Return [x, y] of the center of cell containing provided text 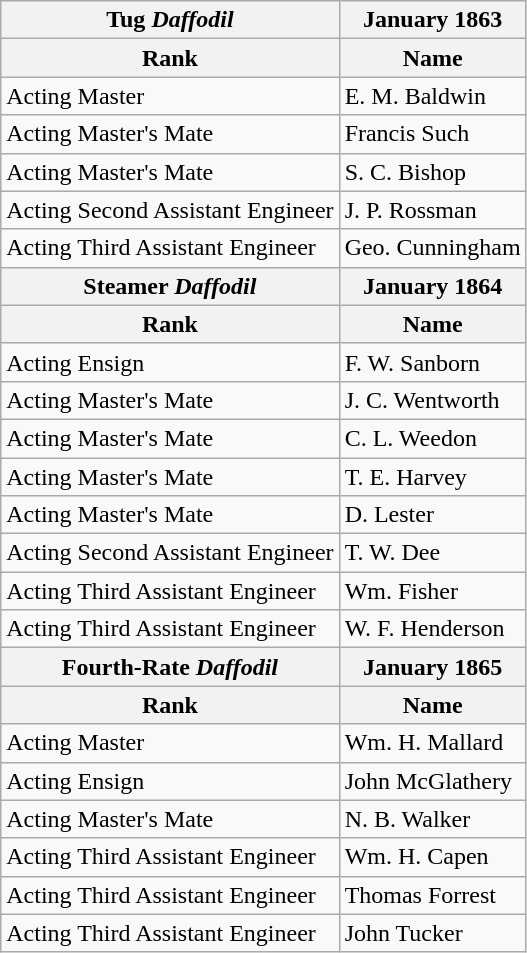
E. M. Baldwin [432, 96]
Wm. Fisher [432, 591]
January 1863 [432, 20]
J. C. Wentworth [432, 400]
Wm. H. Capen [432, 857]
Steamer Daffodil [170, 286]
Geo. Cunningham [432, 248]
Wm. H. Mallard [432, 743]
N. B. Walker [432, 819]
January 1864 [432, 286]
January 1865 [432, 667]
D. Lester [432, 515]
John Tucker [432, 933]
W. F. Henderson [432, 629]
S. C. Bishop [432, 172]
John McGlathery [432, 781]
Francis Such [432, 134]
F. W. Sanborn [432, 362]
Thomas Forrest [432, 895]
T. E. Harvey [432, 477]
Fourth-Rate Daffodil [170, 667]
Tug Daffodil [170, 20]
C. L. Weedon [432, 438]
J. P. Rossman [432, 210]
T. W. Dee [432, 553]
